Return (X, Y) of the center of cell containing provided text 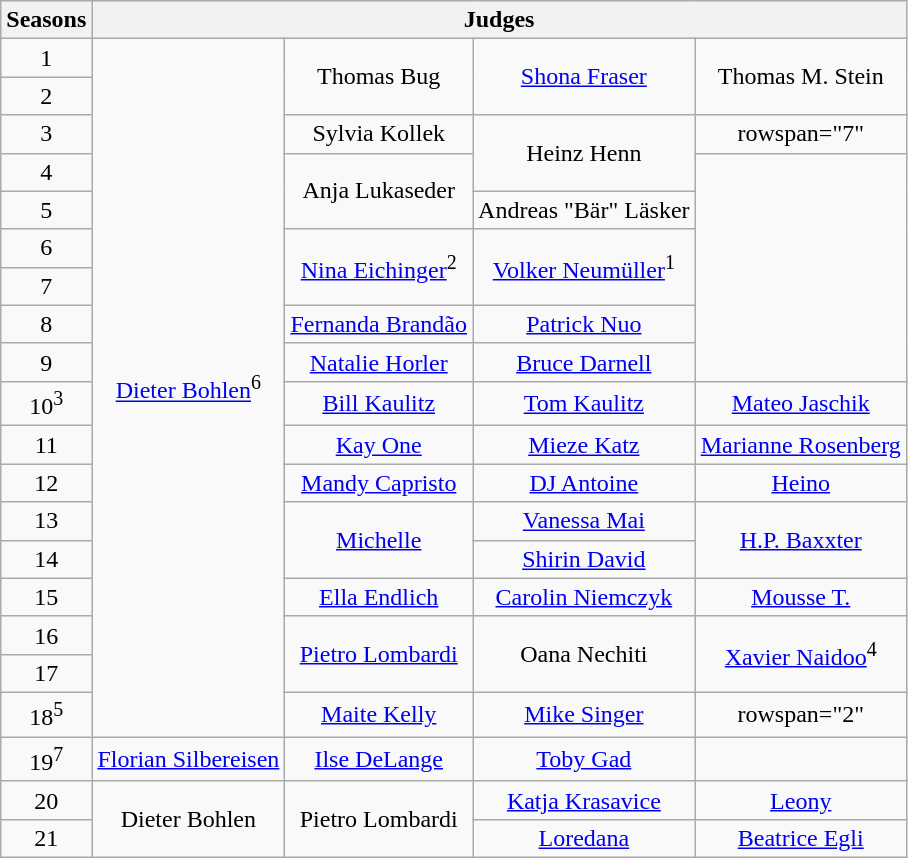
Maite Kelly (379, 714)
Marianne Rosenberg (800, 445)
185 (46, 714)
Shona Fraser (584, 77)
Heino (800, 483)
Vanessa Mai (584, 521)
rowspan="7" (800, 134)
16 (46, 635)
Katja Krasavice (584, 800)
Andreas "Bär" Läsker (584, 210)
Mandy Capristo (379, 483)
Mousse T. (800, 597)
Anja Lukaseder (379, 191)
Natalie Horler (379, 362)
9 (46, 362)
Mateo Jaschik (800, 404)
20 (46, 800)
Florian Silbereisen (188, 760)
Ilse DeLange (379, 760)
1 (46, 58)
3 (46, 134)
Shirin David (584, 559)
Dieter Bohlen6 (188, 388)
103 (46, 404)
Ella Endlich (379, 597)
12 (46, 483)
rowspan="2" (800, 714)
Xavier Naidoo4 (800, 654)
Thomas M. Stein (800, 77)
2 (46, 96)
Volker Neumüller1 (584, 267)
Seasons (46, 20)
Carolin Niemczyk (584, 597)
Sylvia Kollek (379, 134)
Toby Gad (584, 760)
4 (46, 172)
Oana Nechiti (584, 654)
Bill Kaulitz (379, 404)
DJ Antoine (584, 483)
11 (46, 445)
17 (46, 673)
Fernanda Brandão (379, 324)
Mieze Katz (584, 445)
Tom Kaulitz (584, 404)
Leony (800, 800)
Heinz Henn (584, 153)
15 (46, 597)
Loredana (584, 839)
Mike Singer (584, 714)
21 (46, 839)
Nina Eichinger2 (379, 267)
H.P. Baxxter (800, 540)
Patrick Nuo (584, 324)
8 (46, 324)
Judges (500, 20)
197 (46, 760)
13 (46, 521)
Bruce Darnell (584, 362)
5 (46, 210)
Beatrice Egli (800, 839)
Thomas Bug (379, 77)
14 (46, 559)
Michelle (379, 540)
7 (46, 286)
6 (46, 248)
Kay One (379, 445)
Dieter Bohlen (188, 819)
